Output the [x, y] coordinate of the center of the cell containing the given text.  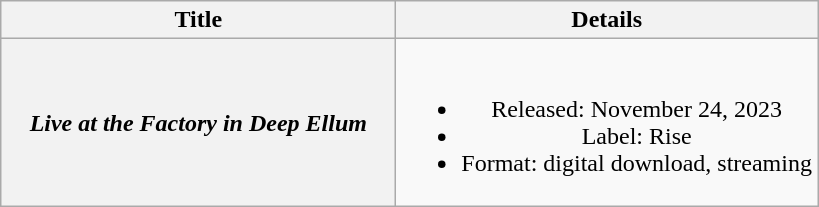
Released: November 24, 2023Label: RiseFormat: digital download, streaming [607, 122]
Details [607, 20]
Live at the Factory in Deep Ellum [198, 122]
Title [198, 20]
